Scan for the cell matching the given text and deliver its [x, y] coordinate at center. 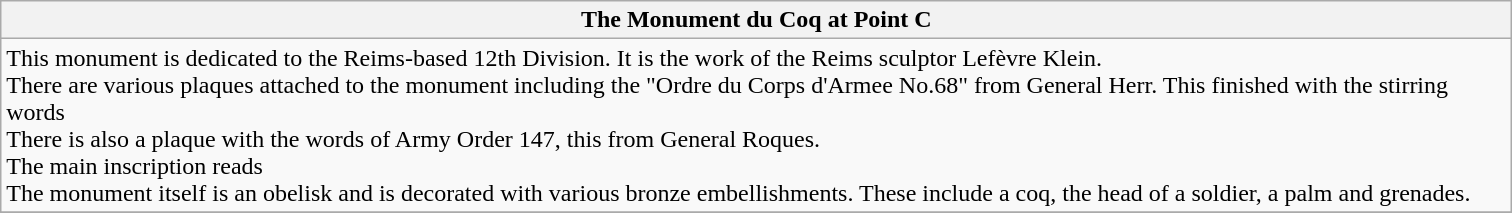
The Monument du Coq at Point C [756, 20]
